Pinpoint the cell where the given text exists, returning its [X, Y] midpoint coordinate. 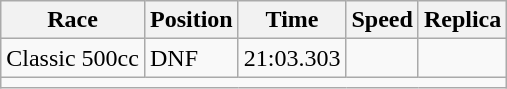
Race [73, 20]
Position [191, 20]
Classic 500cc [73, 58]
21:03.303 [292, 58]
Speed [382, 20]
Time [292, 20]
Replica [462, 20]
DNF [191, 58]
